Locate the cell with the specified text and output its [X, Y] center coordinate. 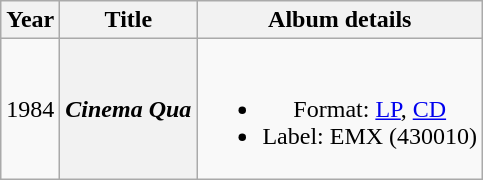
Year [30, 20]
Title [128, 20]
Format: LP, CDLabel: EMX (430010) [340, 109]
1984 [30, 109]
Cinema Qua [128, 109]
Album details [340, 20]
